Return the [x, y] coordinate for the center point of the cell that contains the specified text.  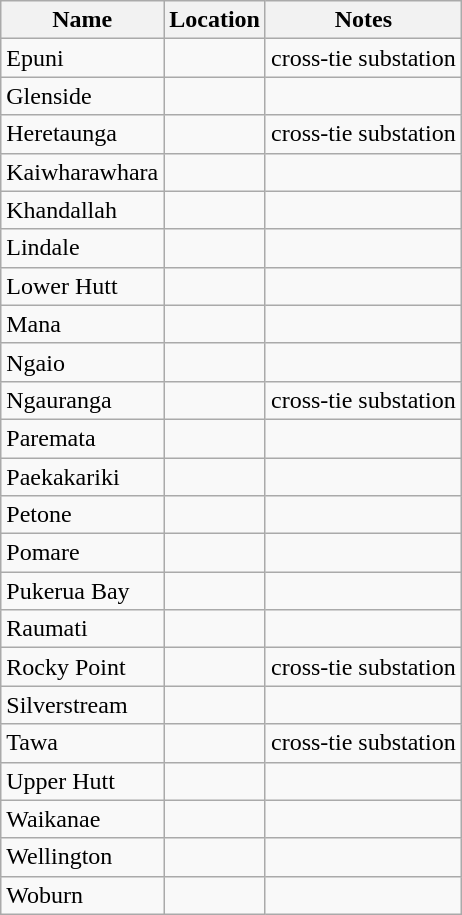
Rocky Point [82, 667]
Pomare [82, 553]
Lower Hutt [82, 286]
Pukerua Bay [82, 591]
Woburn [82, 895]
Khandallah [82, 210]
Silverstream [82, 705]
Mana [82, 324]
Waikanae [82, 819]
Petone [82, 515]
Paekakariki [82, 477]
Ngaio [82, 362]
Notes [363, 20]
Glenside [82, 96]
Tawa [82, 743]
Name [82, 20]
Heretaunga [82, 134]
Paremata [82, 438]
Epuni [82, 58]
Location [215, 20]
Kaiwharawhara [82, 172]
Ngauranga [82, 400]
Upper Hutt [82, 781]
Lindale [82, 248]
Raumati [82, 629]
Wellington [82, 857]
